Identify which cell holds the provided text, then report its [x, y] central coordinate. 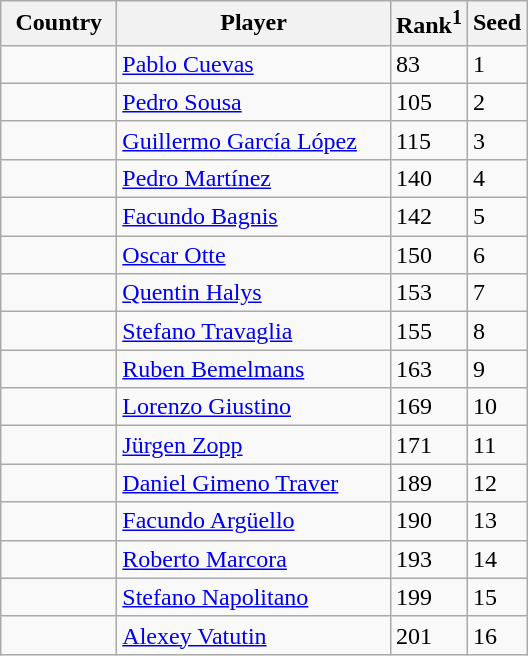
Facundo Argüello [254, 521]
12 [496, 483]
7 [496, 293]
140 [428, 178]
Alexey Vatutin [254, 635]
163 [428, 369]
6 [496, 255]
105 [428, 102]
Guillermo García López [254, 140]
Country [59, 24]
150 [428, 255]
Daniel Gimeno Traver [254, 483]
Facundo Bagnis [254, 217]
Ruben Bemelmans [254, 369]
153 [428, 293]
199 [428, 597]
15 [496, 597]
10 [496, 407]
4 [496, 178]
190 [428, 521]
14 [496, 559]
Lorenzo Giustino [254, 407]
Rank1 [428, 24]
169 [428, 407]
Pedro Martínez [254, 178]
Roberto Marcora [254, 559]
Quentin Halys [254, 293]
Jürgen Zopp [254, 445]
5 [496, 217]
9 [496, 369]
1 [496, 64]
193 [428, 559]
16 [496, 635]
Pedro Sousa [254, 102]
8 [496, 331]
2 [496, 102]
Player [254, 24]
201 [428, 635]
171 [428, 445]
83 [428, 64]
11 [496, 445]
115 [428, 140]
189 [428, 483]
3 [496, 140]
Pablo Cuevas [254, 64]
Stefano Napolitano [254, 597]
13 [496, 521]
155 [428, 331]
Oscar Otte [254, 255]
142 [428, 217]
Seed [496, 24]
Stefano Travaglia [254, 331]
